Locate the cell with the specified text and output its [x, y] center coordinate. 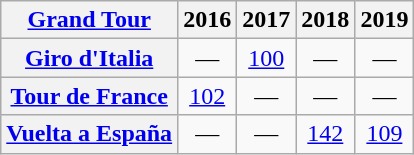
109 [384, 134]
142 [326, 134]
Tour de France [90, 96]
Vuelta a España [90, 134]
2017 [266, 20]
100 [266, 58]
102 [208, 96]
2019 [384, 20]
Giro d'Italia [90, 58]
Grand Tour [90, 20]
2018 [326, 20]
2016 [208, 20]
